Pinpoint the cell where the given text exists, returning its (X, Y) midpoint coordinate. 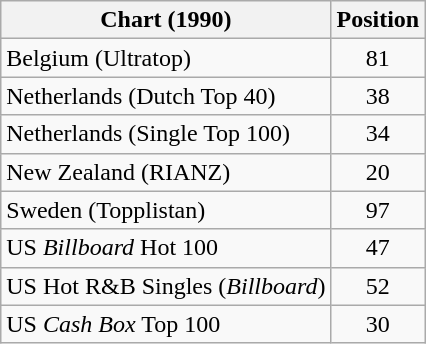
20 (378, 172)
Sweden (Topplistan) (166, 210)
38 (378, 96)
Belgium (Ultratop) (166, 58)
97 (378, 210)
34 (378, 134)
47 (378, 248)
Chart (1990) (166, 20)
30 (378, 324)
New Zealand (RIANZ) (166, 172)
52 (378, 286)
US Cash Box Top 100 (166, 324)
US Billboard Hot 100 (166, 248)
81 (378, 58)
Position (378, 20)
Netherlands (Dutch Top 40) (166, 96)
US Hot R&B Singles (Billboard) (166, 286)
Netherlands (Single Top 100) (166, 134)
